Find where the given text appears and provide that cell's center as (X, Y) coordinate. 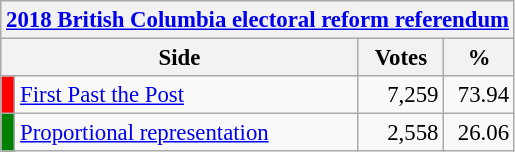
Side (180, 58)
2,558 (401, 133)
26.06 (480, 133)
73.94 (480, 95)
% (480, 58)
Votes (401, 58)
Proportional representation (186, 133)
7,259 (401, 95)
2018 British Columbia electoral reform referendum (258, 20)
First Past the Post (186, 95)
